Identify which cell holds the provided text, then report its [x, y] central coordinate. 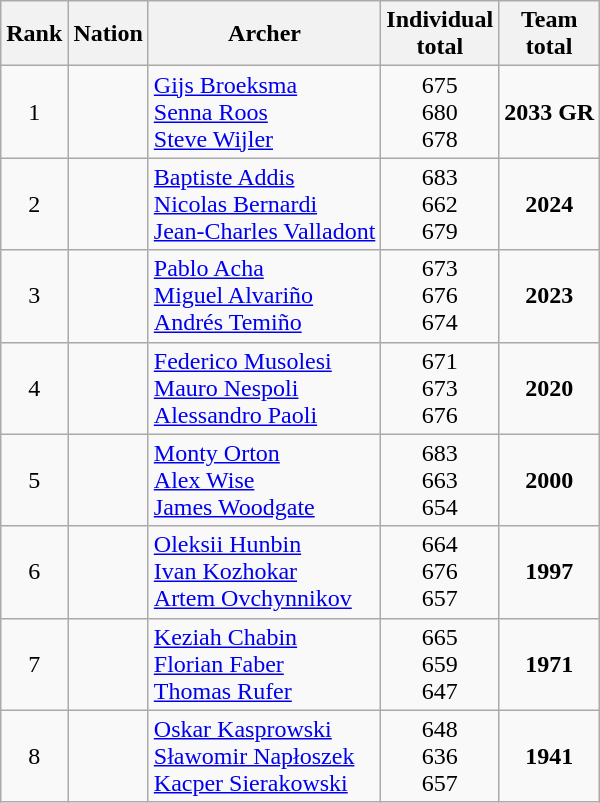
3 [34, 296]
1941 [550, 756]
2033 GR [550, 112]
648636657 [440, 756]
671673676 [440, 388]
664676657 [440, 572]
7 [34, 664]
683663654 [440, 480]
Teamtotal [550, 34]
Archer [264, 34]
2 [34, 204]
2024 [550, 204]
1971 [550, 664]
665659647 [440, 664]
4 [34, 388]
Oskar KasprowskiSławomir NapłoszekKacper Sierakowski [264, 756]
1 [34, 112]
2020 [550, 388]
Baptiste AddisNicolas BernardiJean-Charles Valladont [264, 204]
2000 [550, 480]
Keziah ChabinFlorian FaberThomas Rufer [264, 664]
2023 [550, 296]
8 [34, 756]
Gijs BroeksmaSenna RoosSteve Wijler [264, 112]
5 [34, 480]
Nation [108, 34]
6 [34, 572]
Oleksii HunbinIvan KozhokarArtem Ovchynnikov [264, 572]
683662679 [440, 204]
675680678 [440, 112]
Pablo AchaMiguel AlvariñoAndrés Temiño [264, 296]
673676674 [440, 296]
1997 [550, 572]
Rank [34, 34]
Individualtotal [440, 34]
Federico MusolesiMauro NespoliAlessandro Paoli [264, 388]
Monty OrtonAlex WiseJames Woodgate [264, 480]
